Find where the given text appears and provide that cell's center as (X, Y) coordinate. 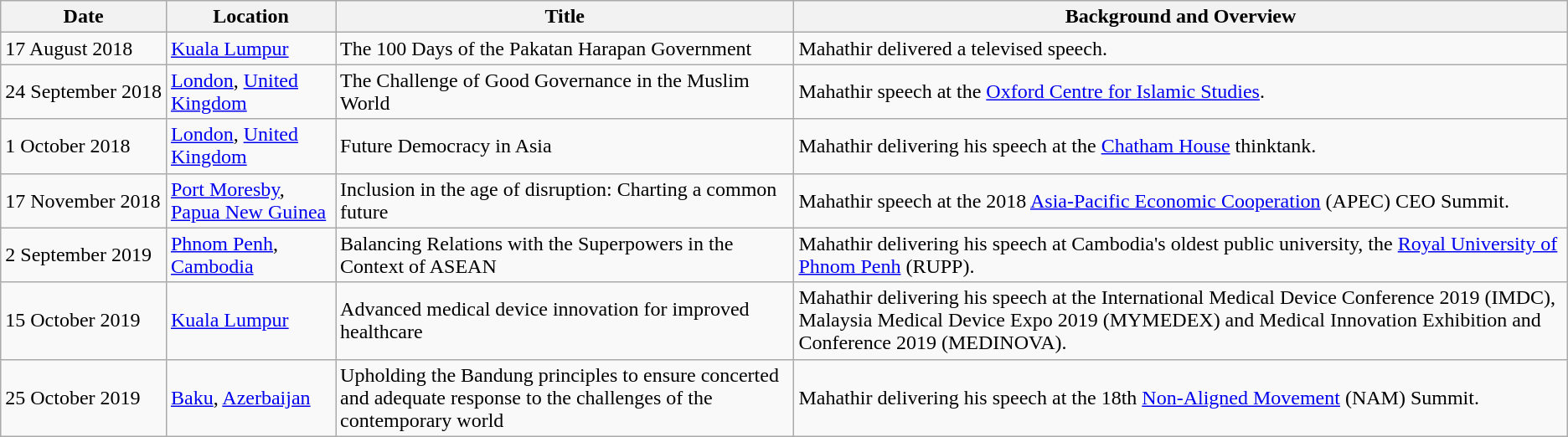
Mahathir delivering his speech at the 18th Non-Aligned Movement (NAM) Summit. (1181, 398)
Date (84, 17)
Title (565, 17)
Phnom Penh, Cambodia (250, 254)
25 October 2019 (84, 398)
Background and Overview (1181, 17)
Inclusion in the age of disruption: Charting a common future (565, 201)
Mahathir speech at the 2018 Asia-Pacific Economic Cooperation (APEC) CEO Summit. (1181, 201)
Advanced medical device innovation for improved healthcare (565, 321)
1 October 2018 (84, 146)
Upholding the Bandung principles to ensure concerted and adequate response to the challenges of the contemporary world (565, 398)
Mahathir delivered a televised speech. (1181, 49)
Port Moresby, Papua New Guinea (250, 201)
17 August 2018 (84, 49)
Mahathir delivering his speech at Cambodia's oldest public university, the Royal University of Phnom Penh (RUPP). (1181, 254)
Baku, Azerbaijan (250, 398)
Mahathir delivering his speech at the Chatham House thinktank. (1181, 146)
Location (250, 17)
Future Democracy in Asia (565, 146)
The Challenge of Good Governance in the Muslim World (565, 92)
Mahathir speech at the Oxford Centre for Islamic Studies. (1181, 92)
Balancing Relations with the Superpowers in the Context of ASEAN (565, 254)
The 100 Days of the Pakatan Harapan Government (565, 49)
15 October 2019 (84, 321)
2 September 2019 (84, 254)
24 September 2018 (84, 92)
17 November 2018 (84, 201)
